For the text-containing cell, return its midpoint in (x, y) coordinate format. 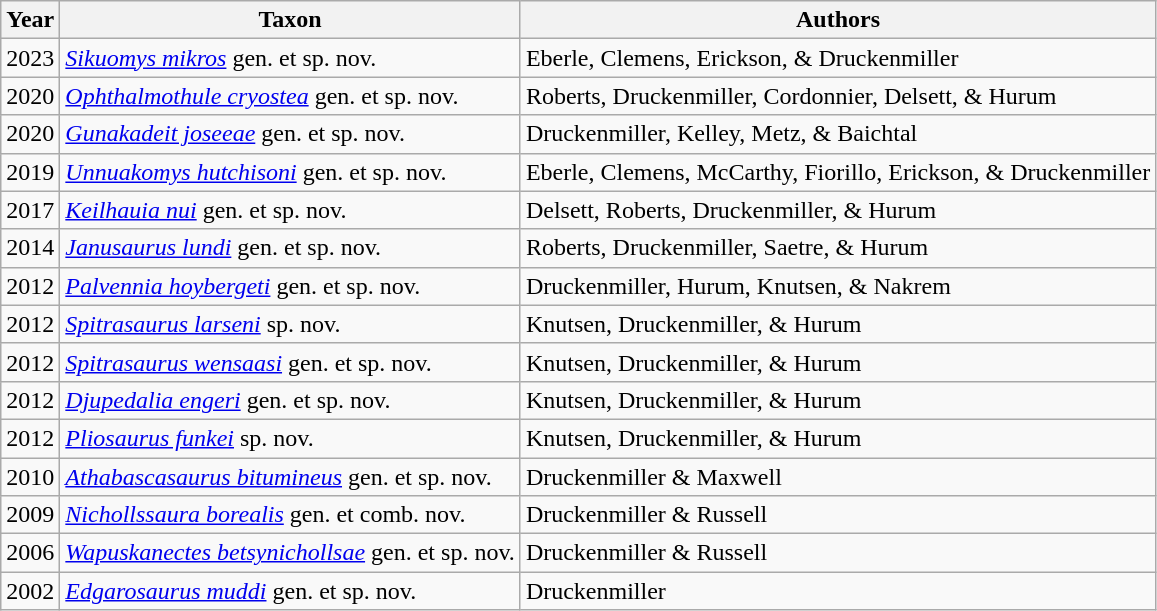
Nichollssaura borealis gen. et comb. nov. (290, 515)
Druckenmiller, Hurum, Knutsen, & Nakrem (838, 286)
2023 (30, 58)
Eberle, Clemens, Erickson, & Druckenmiller (838, 58)
Unnuakomys hutchisoni gen. et sp. nov. (290, 172)
2010 (30, 477)
Delsett, Roberts, Druckenmiller, & Hurum (838, 210)
2002 (30, 591)
Roberts, Druckenmiller, Cordonnier, Delsett, & Hurum (838, 96)
Druckenmiller (838, 591)
Eberle, Clemens, McCarthy, Fiorillo, Erickson, & Druckenmiller (838, 172)
Druckenmiller, Kelley, Metz, & Baichtal (838, 134)
2017 (30, 210)
Spitrasaurus wensaasi gen. et sp. nov. (290, 362)
2019 (30, 172)
Ophthalmothule cryostea gen. et sp. nov. (290, 96)
Taxon (290, 20)
Wapuskanectes betsynichollsae gen. et sp. nov. (290, 553)
Sikuomys mikros gen. et sp. nov. (290, 58)
Edgarosaurus muddi gen. et sp. nov. (290, 591)
2009 (30, 515)
Palvennia hoybergeti gen. et sp. nov. (290, 286)
Athabascasaurus bitumineus gen. et sp. nov. (290, 477)
Spitrasaurus larseni sp. nov. (290, 324)
Keilhauia nui gen. et sp. nov. (290, 210)
Authors (838, 20)
Janusaurus lundi gen. et sp. nov. (290, 248)
Year (30, 20)
Roberts, Druckenmiller, Saetre, & Hurum (838, 248)
2006 (30, 553)
Pliosaurus funkei sp. nov. (290, 438)
Druckenmiller & Maxwell (838, 477)
Gunakadeit joseeae gen. et sp. nov. (290, 134)
2014 (30, 248)
Djupedalia engeri gen. et sp. nov. (290, 400)
